Scan for the cell matching the given text and deliver its [X, Y] coordinate at center. 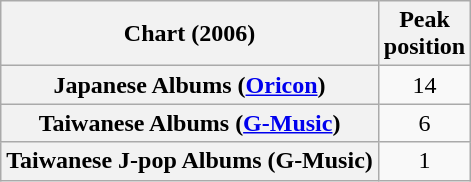
Chart (2006) [190, 34]
Peakposition [424, 34]
Taiwanese J-pop Albums (G-Music) [190, 161]
Japanese Albums (Oricon) [190, 85]
14 [424, 85]
6 [424, 123]
Taiwanese Albums (G-Music) [190, 123]
1 [424, 161]
